Determine the (X, Y) coordinate at the center of the cell enclosing the given text.  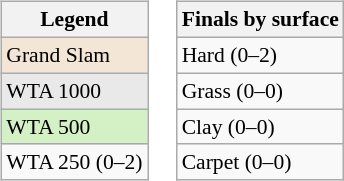
Legend (74, 20)
Grand Slam (74, 55)
Grass (0–0) (260, 91)
Clay (0–0) (260, 127)
WTA 500 (74, 127)
WTA 250 (0–2) (74, 162)
Carpet (0–0) (260, 162)
Hard (0–2) (260, 55)
Finals by surface (260, 20)
WTA 1000 (74, 91)
